Find where the given text appears and provide that cell's center as (X, Y) coordinate. 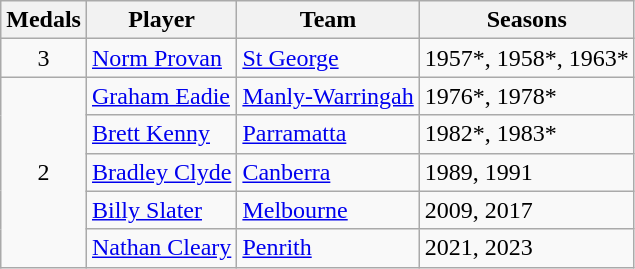
1976*, 1978* (526, 96)
1957*, 1958*, 1963* (526, 58)
Canberra (328, 172)
2021, 2023 (526, 248)
St George (328, 58)
Manly-Warringah (328, 96)
2009, 2017 (526, 210)
Seasons (526, 20)
1982*, 1983* (526, 134)
Bradley Clyde (161, 172)
Player (161, 20)
Billy Slater (161, 210)
Melbourne (328, 210)
1989, 1991 (526, 172)
Penrith (328, 248)
Nathan Cleary (161, 248)
Norm Provan (161, 58)
Team (328, 20)
Graham Eadie (161, 96)
Parramatta (328, 134)
Medals (44, 20)
3 (44, 58)
2 (44, 172)
Brett Kenny (161, 134)
